Identify which cell holds the provided text, then report its [x, y] central coordinate. 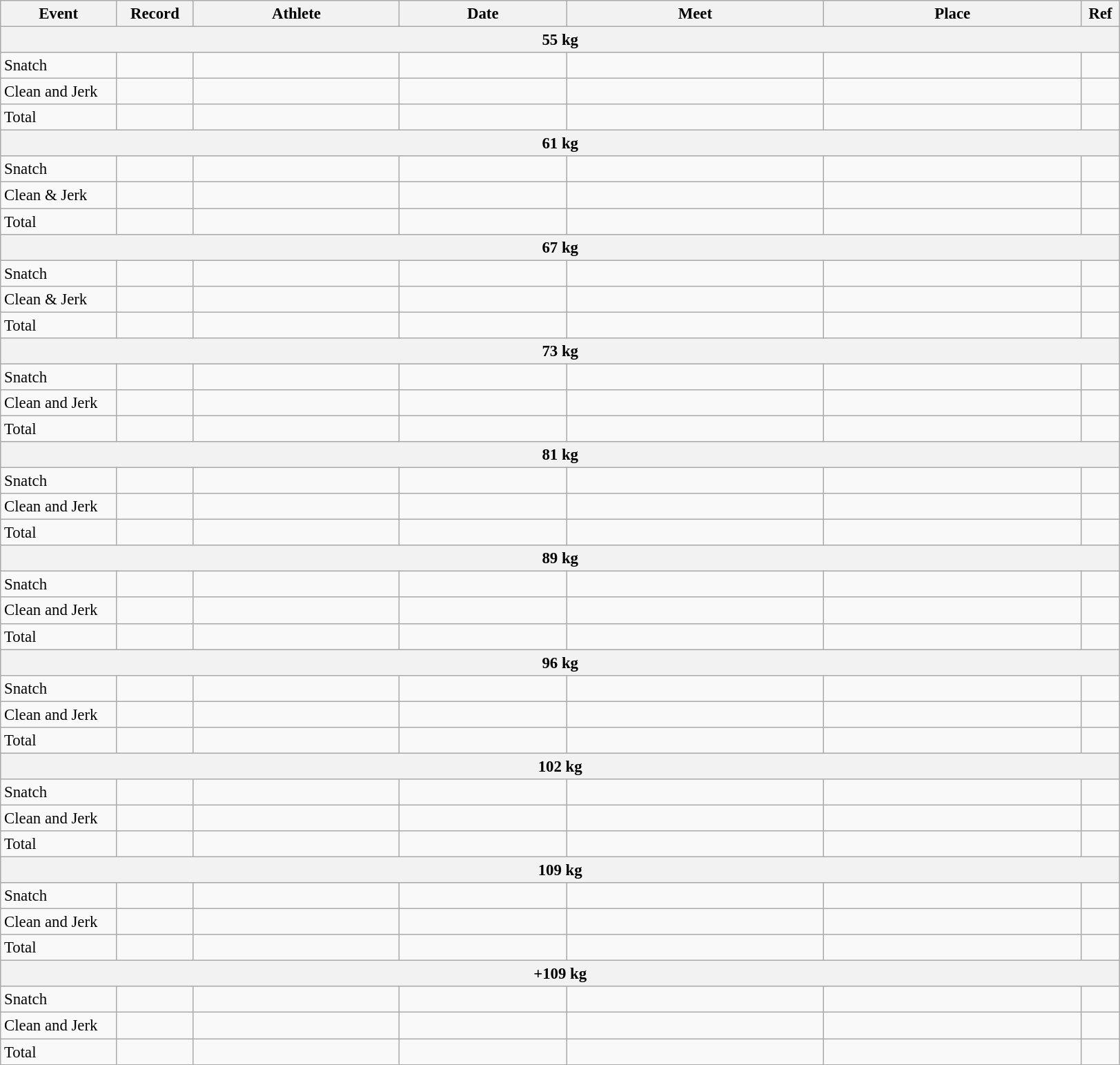
Record [155, 14]
89 kg [560, 558]
Date [483, 14]
Event [59, 14]
+109 kg [560, 974]
102 kg [560, 766]
Place [952, 14]
109 kg [560, 870]
73 kg [560, 351]
61 kg [560, 144]
67 kg [560, 247]
Meet [696, 14]
96 kg [560, 663]
Athlete [296, 14]
Ref [1101, 14]
81 kg [560, 455]
55 kg [560, 40]
